Search for the cell housing the specified text and yield its [x, y] center coordinate. 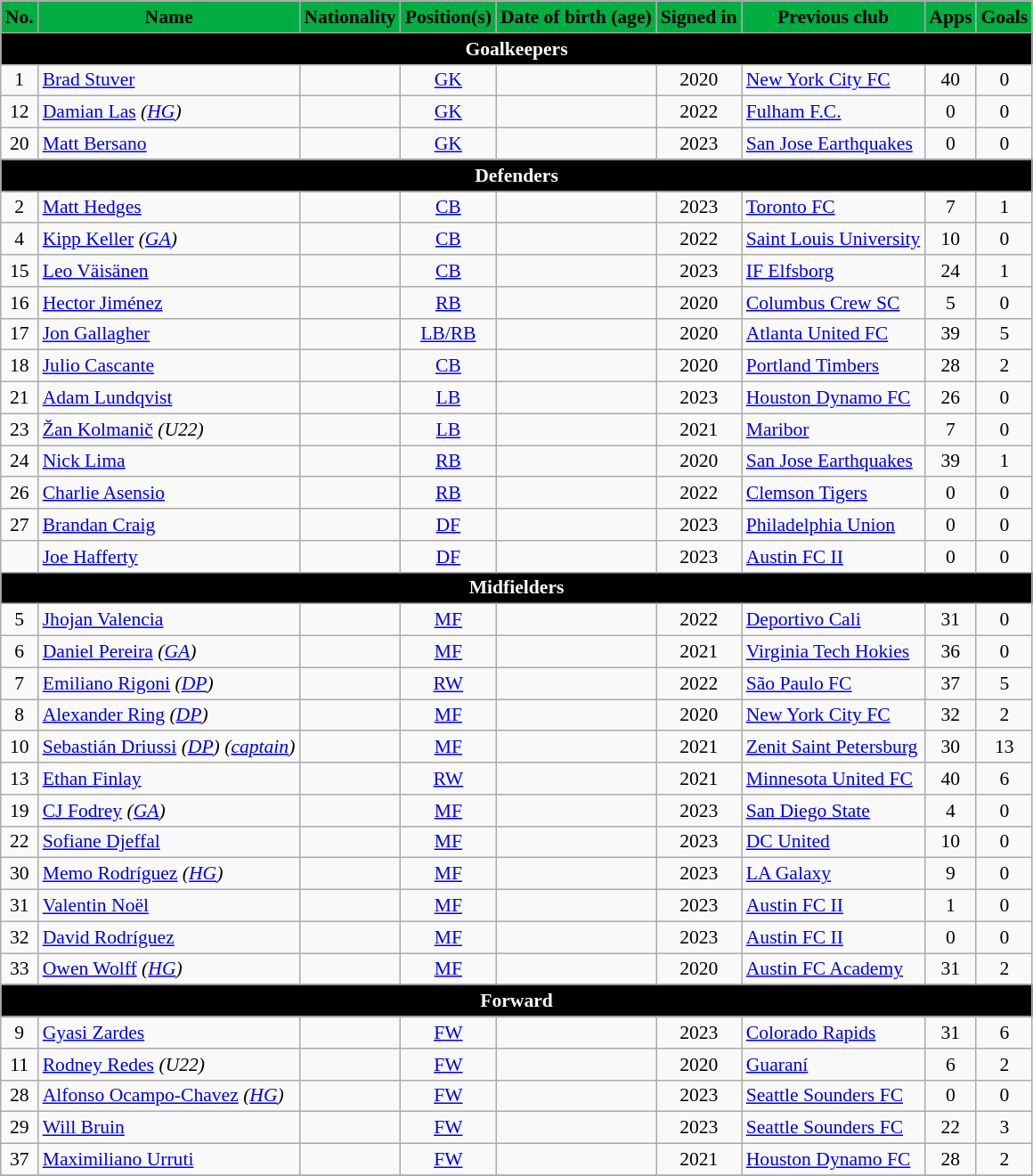
Sofiane Djeffal [169, 842]
Minnesota United FC [834, 779]
Position(s) [449, 17]
Hector Jiménez [169, 303]
Previous club [834, 17]
Joe Hafferty [169, 557]
8 [20, 715]
Matt Hedges [169, 208]
Signed in [699, 17]
Žan Kolmanič (U22) [169, 429]
Philadelphia Union [834, 525]
12 [20, 112]
Julio Cascante [169, 366]
IF Elfsborg [834, 271]
21 [20, 398]
LA Galaxy [834, 874]
Guaraní [834, 1065]
Nick Lima [169, 461]
Brandan Craig [169, 525]
27 [20, 525]
15 [20, 271]
No. [20, 17]
Fulham F.C. [834, 112]
Jhojan Valencia [169, 620]
Apps [950, 17]
Valentin Noël [169, 906]
Goalkeepers [516, 49]
Charlie Asensio [169, 494]
17 [20, 334]
3 [1005, 1128]
Virginia Tech Hokies [834, 652]
Leo Väisänen [169, 271]
Date of birth (age) [576, 17]
Damian Las (HG) [169, 112]
Maribor [834, 429]
Midfielders [516, 588]
Brad Stuver [169, 80]
Gyasi Zardes [169, 1033]
Austin FC Academy [834, 969]
Columbus Crew SC [834, 303]
Name [169, 17]
Goals [1005, 17]
Forward [516, 1001]
LB/RB [449, 334]
Ethan Finlay [169, 779]
Jon Gallagher [169, 334]
CJ Fodrey (GA) [169, 811]
Atlanta United FC [834, 334]
11 [20, 1065]
Portland Timbers [834, 366]
Will Bruin [169, 1128]
San Diego State [834, 811]
20 [20, 144]
36 [950, 652]
Daniel Pereira (GA) [169, 652]
33 [20, 969]
Toronto FC [834, 208]
18 [20, 366]
Matt Bersano [169, 144]
Colorado Rapids [834, 1033]
Deportivo Cali [834, 620]
DC United [834, 842]
Clemson Tigers [834, 494]
Memo Rodríguez (HG) [169, 874]
Defenders [516, 176]
Nationality [349, 17]
29 [20, 1128]
Maximiliano Urruti [169, 1160]
23 [20, 429]
Alfonso Ocampo-Chavez (HG) [169, 1096]
Emiliano Rigoni (DP) [169, 683]
Saint Louis University [834, 240]
19 [20, 811]
Zenit Saint Petersburg [834, 747]
Adam Lundqvist [169, 398]
Rodney Redes (U22) [169, 1065]
Sebastián Driussi (DP) (captain) [169, 747]
Kipp Keller (GA) [169, 240]
Alexander Ring (DP) [169, 715]
David Rodríguez [169, 937]
16 [20, 303]
São Paulo FC [834, 683]
Owen Wolff (HG) [169, 969]
